Provide the [x, y] coordinate of the cell's center where the given text is located.  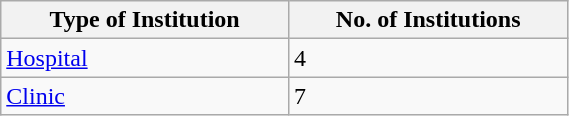
No. of Institutions [428, 20]
4 [428, 58]
Clinic [145, 96]
Hospital [145, 58]
7 [428, 96]
Type of Institution [145, 20]
